Output the (X, Y) coordinate of the center of the cell containing the given text.  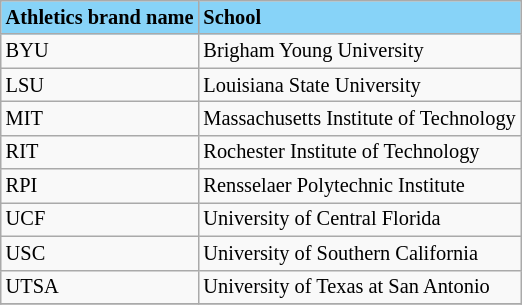
Louisiana State University (359, 85)
University of Texas at San Antonio (359, 287)
Rensselaer Polytechnic Institute (359, 186)
University of Central Florida (359, 219)
USC (100, 253)
RPI (100, 186)
MIT (100, 118)
Brigham Young University (359, 51)
University of Southern California (359, 253)
BYU (100, 51)
Massachusetts Institute of Technology (359, 118)
Rochester Institute of Technology (359, 152)
Athletics brand name (100, 17)
LSU (100, 85)
School (359, 17)
RIT (100, 152)
UCF (100, 219)
UTSA (100, 287)
